Search for the cell housing the specified text and yield its (X, Y) center coordinate. 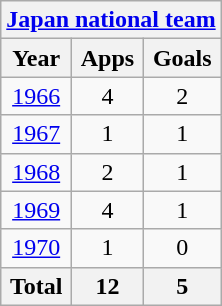
Year (36, 58)
Goals (182, 58)
Japan national team (111, 20)
Apps (108, 58)
1967 (36, 134)
1969 (36, 210)
1970 (36, 248)
1966 (36, 96)
0 (182, 248)
5 (182, 286)
12 (108, 286)
Total (36, 286)
1968 (36, 172)
